Locate the cell with the specified text and output its (X, Y) center coordinate. 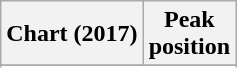
Chart (2017) (72, 34)
Peakposition (189, 34)
